Capture the cell that displays the provided text and extract its [X, Y] central coordinate. 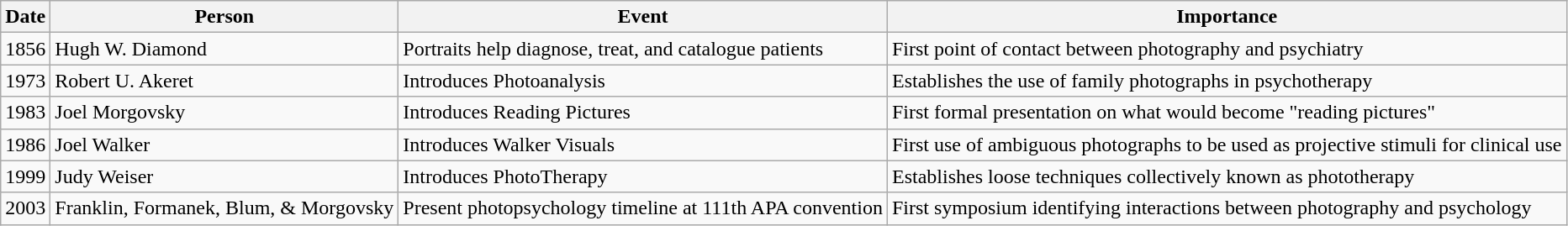
Introduces Reading Pictures [643, 113]
Introduces PhotoTherapy [643, 176]
Hugh W. Diamond [224, 49]
Introduces Photoanalysis [643, 81]
1973 [25, 81]
Date [25, 17]
1856 [25, 49]
1999 [25, 176]
1986 [25, 145]
1983 [25, 113]
Joel Walker [224, 145]
Portraits help diagnose, treat, and catalogue patients [643, 49]
First point of contact between photography and psychiatry [1227, 49]
Robert U. Akeret [224, 81]
Joel Morgovsky [224, 113]
Present photopsychology timeline at 111th APA convention [643, 208]
Establishes the use of family photographs in psychotherapy [1227, 81]
2003 [25, 208]
First symposium identifying interactions between photography and psychology [1227, 208]
Event [643, 17]
Judy Weiser [224, 176]
Importance [1227, 17]
First use of ambiguous photographs to be used as projective stimuli for clinical use [1227, 145]
Person [224, 17]
Introduces Walker Visuals [643, 145]
Establishes loose techniques collectively known as phototherapy [1227, 176]
Franklin, Formanek, Blum, & Morgovsky [224, 208]
First formal presentation on what would become "reading pictures" [1227, 113]
